For the text-containing cell, return its midpoint in (x, y) coordinate format. 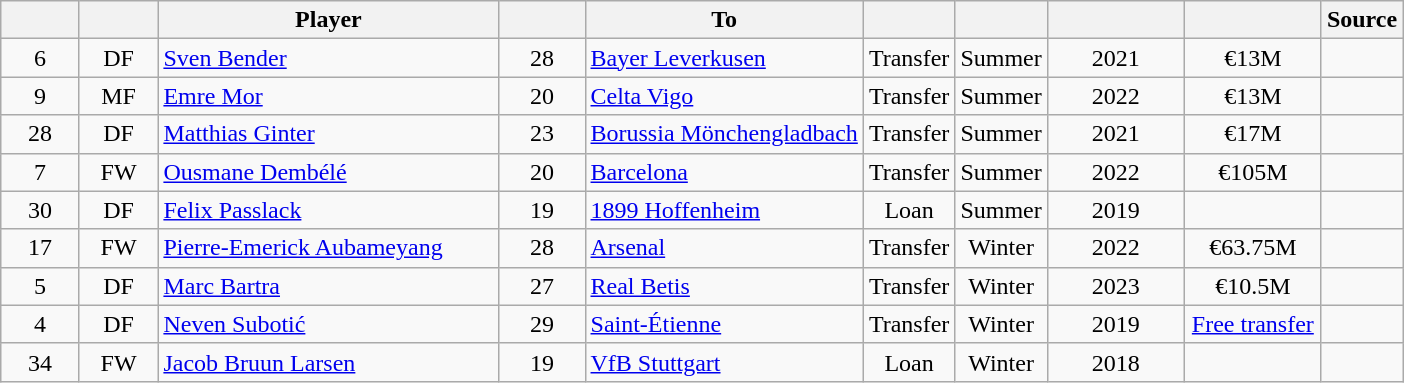
Player (328, 20)
Matthias Ginter (328, 134)
€63.75M (1252, 248)
27 (542, 286)
Arsenal (724, 248)
MF (118, 96)
Free transfer (1252, 324)
4 (40, 324)
Felix Passlack (328, 210)
23 (542, 134)
7 (40, 172)
17 (40, 248)
29 (542, 324)
VfB Stuttgart (724, 362)
Ousmane Dembélé (328, 172)
6 (40, 58)
Emre Mor (328, 96)
Sven Bender (328, 58)
Borussia Mönchengladbach (724, 134)
Neven Subotić (328, 324)
1899 Hoffenheim (724, 210)
Saint-Étienne (724, 324)
Jacob Bruun Larsen (328, 362)
5 (40, 286)
2018 (1116, 362)
Pierre-Emerick Aubameyang (328, 248)
€105M (1252, 172)
€17M (1252, 134)
Real Betis (724, 286)
Marc Bartra (328, 286)
To (724, 20)
9 (40, 96)
€10.5M (1252, 286)
Barcelona (724, 172)
Celta Vigo (724, 96)
30 (40, 210)
34 (40, 362)
Bayer Leverkusen (724, 58)
Source (1362, 20)
2023 (1116, 286)
